Identify which cell holds the provided text, then report its (x, y) central coordinate. 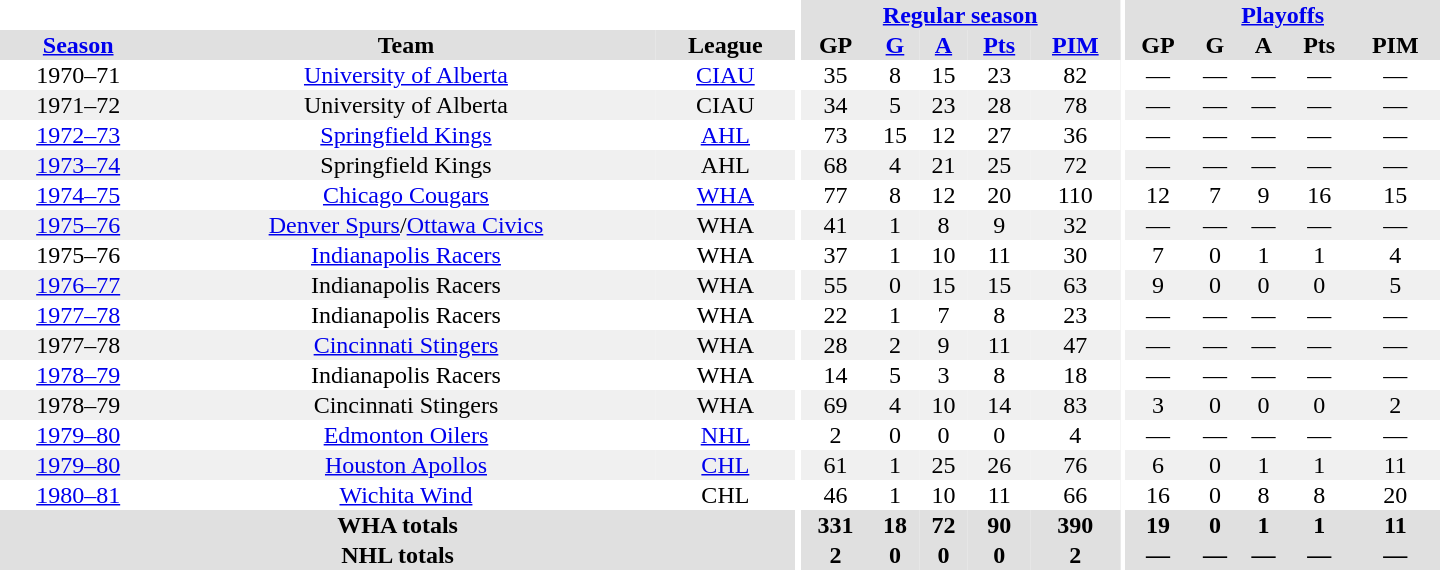
1980–81 (78, 495)
Team (406, 45)
1973–74 (78, 165)
Houston Apollos (406, 465)
NHL totals (398, 555)
21 (944, 165)
Edmonton Oilers (406, 435)
1970–71 (78, 75)
90 (1000, 525)
390 (1076, 525)
Chicago Cougars (406, 195)
110 (1076, 195)
Wichita Wind (406, 495)
NHL (726, 435)
331 (836, 525)
34 (836, 105)
WHA totals (398, 525)
Playoffs (1282, 15)
47 (1076, 345)
63 (1076, 285)
41 (836, 225)
Season (78, 45)
37 (836, 255)
1974–75 (78, 195)
69 (836, 405)
30 (1076, 255)
68 (836, 165)
32 (1076, 225)
Denver Spurs/Ottawa Civics (406, 225)
1971–72 (78, 105)
76 (1076, 465)
35 (836, 75)
46 (836, 495)
66 (1076, 495)
82 (1076, 75)
55 (836, 285)
1976–77 (78, 285)
61 (836, 465)
73 (836, 135)
19 (1158, 525)
78 (1076, 105)
26 (1000, 465)
League (726, 45)
27 (1000, 135)
Regular season (960, 15)
6 (1158, 465)
77 (836, 195)
36 (1076, 135)
1972–73 (78, 135)
83 (1076, 405)
22 (836, 315)
